Provide the [x, y] coordinate of the cell's center where the given text is located.  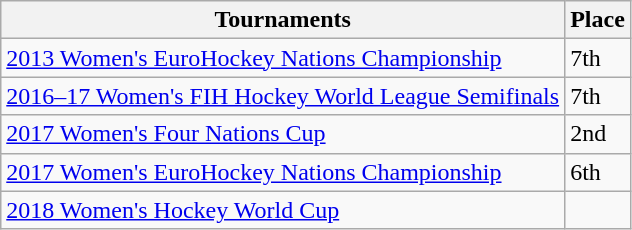
2016–17 Women's FIH Hockey World League Semifinals [283, 96]
Place [598, 20]
2018 Women's Hockey World Cup [283, 210]
2nd [598, 134]
2013 Women's EuroHockey Nations Championship [283, 58]
2017 Women's EuroHockey Nations Championship [283, 172]
6th [598, 172]
Tournaments [283, 20]
2017 Women's Four Nations Cup [283, 134]
